Pinpoint the cell where the given text exists, returning its [X, Y] midpoint coordinate. 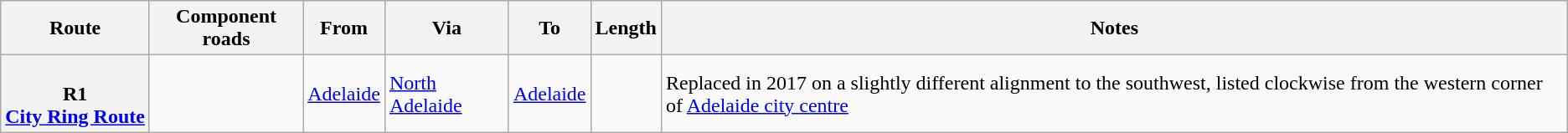
Replaced in 2017 on a slightly different alignment to the southwest, listed clockwise from the western corner of Adelaide city centre [1114, 94]
Via [446, 28]
Component roads [226, 28]
North Adelaide [446, 94]
Length [626, 28]
From [344, 28]
Route [75, 28]
R1City Ring Route [75, 94]
To [549, 28]
Notes [1114, 28]
